Capture the cell that displays the provided text and extract its (X, Y) central coordinate. 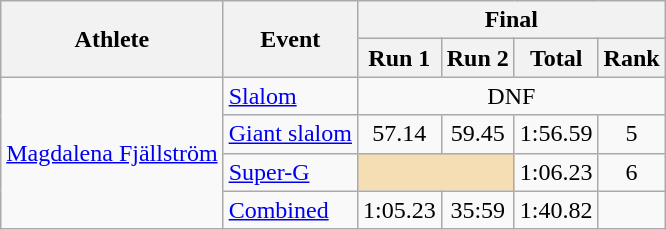
1:40.82 (556, 210)
Super-G (290, 172)
57.14 (399, 134)
DNF (511, 96)
Giant slalom (290, 134)
35:59 (478, 210)
Event (290, 39)
1:06.23 (556, 172)
Final (511, 20)
1:05.23 (399, 210)
Run 2 (478, 58)
Slalom (290, 96)
Combined (290, 210)
5 (632, 134)
59.45 (478, 134)
6 (632, 172)
Magdalena Fjällström (112, 153)
Total (556, 58)
Run 1 (399, 58)
1:56.59 (556, 134)
Athlete (112, 39)
Rank (632, 58)
